Determine the (X, Y) coordinate at the center of the cell enclosing the given text.  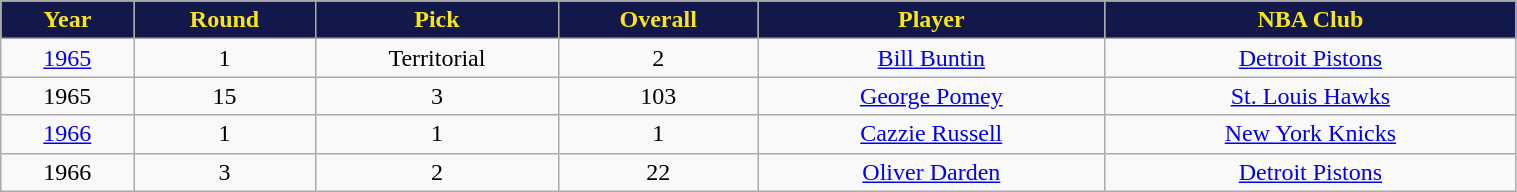
15 (224, 96)
Pick (436, 20)
Bill Buntin (932, 58)
St. Louis Hawks (1310, 96)
Year (68, 20)
NBA Club (1310, 20)
22 (658, 172)
George Pomey (932, 96)
Territorial (436, 58)
Oliver Darden (932, 172)
Player (932, 20)
Overall (658, 20)
New York Knicks (1310, 134)
Cazzie Russell (932, 134)
103 (658, 96)
Round (224, 20)
